Provide the (x, y) coordinate of the cell's center where the given text is located.  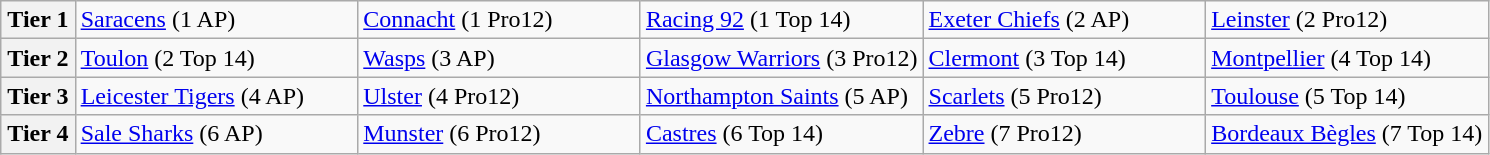
Tier 1 (38, 20)
Tier 2 (38, 58)
Exeter Chiefs (2 AP) (1064, 20)
Tier 4 (38, 134)
Glasgow Warriors (3 Pro12) (782, 58)
Leinster (2 Pro12) (1348, 20)
Northampton Saints (5 AP) (782, 96)
Toulouse (5 Top 14) (1348, 96)
Zebre (7 Pro12) (1064, 134)
Munster (6 Pro12) (500, 134)
Connacht (1 Pro12) (500, 20)
Castres (6 Top 14) (782, 134)
Saracens (1 AP) (216, 20)
Leicester Tigers (4 AP) (216, 96)
Wasps (3 AP) (500, 58)
Clermont (3 Top 14) (1064, 58)
Ulster (4 Pro12) (500, 96)
Montpellier (4 Top 14) (1348, 58)
Toulon (2 Top 14) (216, 58)
Sale Sharks (6 AP) (216, 134)
Racing 92 (1 Top 14) (782, 20)
Bordeaux Bègles (7 Top 14) (1348, 134)
Tier 3 (38, 96)
Scarlets (5 Pro12) (1064, 96)
